Search for the cell housing the specified text and yield its (x, y) center coordinate. 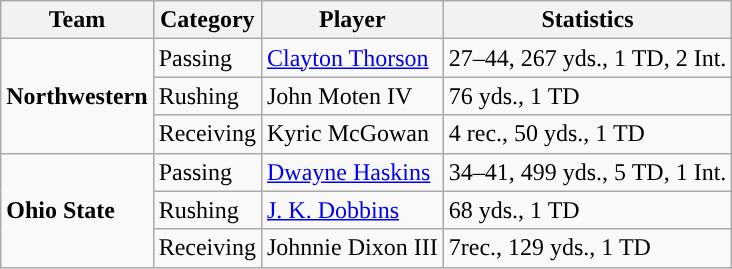
68 yds., 1 TD (588, 210)
John Moten IV (352, 96)
27–44, 267 yds., 1 TD, 2 Int. (588, 58)
Northwestern (77, 96)
Category (207, 20)
Player (352, 20)
7rec., 129 yds., 1 TD (588, 248)
Team (77, 20)
Ohio State (77, 210)
Johnnie Dixon III (352, 248)
Kyric McGowan (352, 134)
76 yds., 1 TD (588, 96)
J. K. Dobbins (352, 210)
4 rec., 50 yds., 1 TD (588, 134)
Statistics (588, 20)
34–41, 499 yds., 5 TD, 1 Int. (588, 172)
Dwayne Haskins (352, 172)
Clayton Thorson (352, 58)
